Capture the cell that displays the provided text and extract its (x, y) central coordinate. 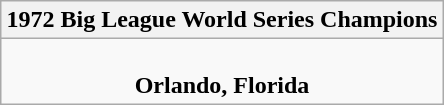
1972 Big League World Series Champions (222, 20)
Orlando, Florida (222, 72)
